Return (X, Y) of the center of cell containing provided text 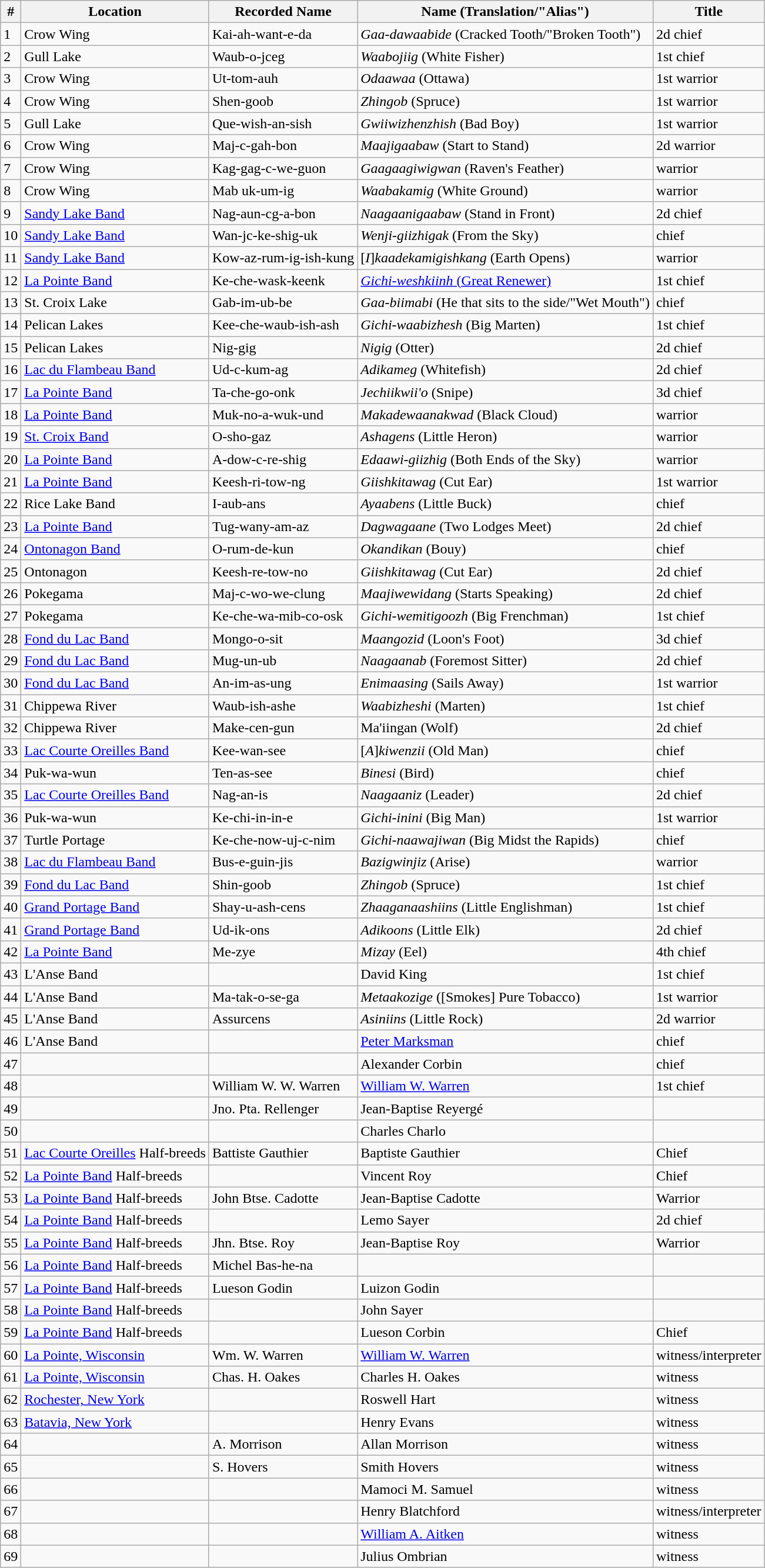
Keesh-re-tow-no (283, 571)
28 (11, 638)
Waabizheshi (Marten) (506, 706)
Asiniins (Little Rock) (506, 1019)
Jno. Pta. Rellenger (283, 1109)
Rice Lake Band (115, 504)
30 (11, 683)
43 (11, 974)
49 (11, 1109)
Lemo Sayer (506, 1220)
Peter Marksman (506, 1042)
A-dow-c-re-shig (283, 459)
Muk-no-a-wuk-und (283, 415)
62 (11, 1400)
45 (11, 1019)
3 (11, 79)
Waub-ish-ashe (283, 706)
11 (11, 258)
Naagaanigaabaw (Stand in Front) (506, 213)
Turtle Portage (115, 840)
13 (11, 303)
1 (11, 34)
Shay-u-ash-cens (283, 907)
59 (11, 1332)
Naagaanab (Foremost Sitter) (506, 661)
John Btse. Cadotte (283, 1198)
Ke-chi-in-in-e (283, 818)
29 (11, 661)
Ta-che-go-onk (283, 392)
65 (11, 1467)
Odaawaa (Ottawa) (506, 79)
Shen-goob (283, 101)
15 (11, 348)
Julius Ombrian (506, 1556)
19 (11, 437)
Dagwagaane (Two Lodges Meet) (506, 526)
21 (11, 482)
Henry Blatchford (506, 1512)
53 (11, 1198)
Gichi-weshkiinh (Great Renewer) (506, 281)
# (11, 12)
Ayaabens (Little Buck) (506, 504)
Zhaaganaashiins (Little Englishman) (506, 907)
37 (11, 840)
Jean-Baptise Roy (506, 1243)
31 (11, 706)
42 (11, 952)
Gichi-naawajiwan (Big Midst the Rapids) (506, 840)
Michel Bas-he-na (283, 1265)
Waub-o-jceg (283, 56)
68 (11, 1534)
[I]kaadekamigishkang (Earth Opens) (506, 258)
Enimaasing (Sails Away) (506, 683)
I-aub-ans (283, 504)
Vincent Roy (506, 1176)
Bazigwinjiz (Arise) (506, 862)
Lac Courte Oreilles Half-breeds (115, 1153)
Maajigaabaw (Start to Stand) (506, 146)
Adikameg (Whitefish) (506, 370)
25 (11, 571)
Maj-c-wo-we-clung (283, 593)
Gaagaagiwigwan (Raven's Feather) (506, 168)
Gaa-biimabi (He that sits to the side/"Wet Mouth") (506, 303)
[A]kiwenzii (Old Man) (506, 750)
16 (11, 370)
2 (11, 56)
Makadewaanakwad (Black Cloud) (506, 415)
Charles Charlo (506, 1131)
Okandikan (Bouy) (506, 549)
David King (506, 974)
Gichi-inini (Big Man) (506, 818)
47 (11, 1064)
Binesi (Bird) (506, 773)
Ontonagon Band (115, 549)
22 (11, 504)
54 (11, 1220)
33 (11, 750)
Edaawi-giizhig (Both Ends of the Sky) (506, 459)
Mizay (Eel) (506, 952)
Mab uk-um-ig (283, 191)
44 (11, 997)
St. Croix Band (115, 437)
8 (11, 191)
Jhn. Btse. Roy (283, 1243)
57 (11, 1287)
Location (115, 12)
9 (11, 213)
50 (11, 1131)
Kee-wan-see (283, 750)
An-im-as-ung (283, 683)
64 (11, 1444)
38 (11, 862)
Bus-e-guin-jis (283, 862)
Jean-Baptise Reyergé (506, 1109)
Shin-goob (283, 885)
40 (11, 907)
Maangozid (Loon's Foot) (506, 638)
56 (11, 1265)
Nigig (Otter) (506, 348)
Mug-un-ub (283, 661)
Naagaaniz (Leader) (506, 795)
Ud-c-kum-ag (283, 370)
St. Croix Lake (115, 303)
O-rum-de-kun (283, 549)
Make-cen-gun (283, 728)
Jean-Baptise Cadotte (506, 1198)
Gichi-waabizhesh (Big Marten) (506, 325)
Keesh-ri-tow-ng (283, 482)
27 (11, 616)
34 (11, 773)
23 (11, 526)
48 (11, 1086)
Nag-aun-cg-a-bon (283, 213)
Batavia, New York (115, 1422)
Ut-tom-auh (283, 79)
55 (11, 1243)
Gichi-wemitigoozh (Big Frenchman) (506, 616)
4th chief (709, 952)
4 (11, 101)
Kag-gag-c-we-guon (283, 168)
5 (11, 124)
Tug-wany-am-az (283, 526)
6 (11, 146)
46 (11, 1042)
20 (11, 459)
35 (11, 795)
John Sayer (506, 1310)
Roswell Hart (506, 1400)
26 (11, 593)
Charles H. Oakes (506, 1377)
S. Hovers (283, 1467)
Waabojiig (White Fisher) (506, 56)
Chas. H. Oakes (283, 1377)
Wenji-giizhigak (From the Sky) (506, 235)
Nag-an-is (283, 795)
18 (11, 415)
Jechiikwii'o (Snipe) (506, 392)
39 (11, 885)
Lueson Corbin (506, 1332)
Ke-che-wask-keenk (283, 281)
Adikoons (Little Elk) (506, 929)
Rochester, New York (115, 1400)
Baptiste Gauthier (506, 1153)
Maajiwewidang (Starts Speaking) (506, 593)
66 (11, 1489)
William A. Aitken (506, 1534)
Gwiiwizhenzhish (Bad Boy) (506, 124)
24 (11, 549)
32 (11, 728)
Ashagens (Little Heron) (506, 437)
41 (11, 929)
60 (11, 1355)
A. Morrison (283, 1444)
Kow-az-rum-ig-ish-kung (283, 258)
Que-wish-an-sish (283, 124)
7 (11, 168)
Nig-gig (283, 348)
Kai-ah-want-e-da (283, 34)
63 (11, 1422)
Ud-ik-ons (283, 929)
Ke-che-wa-mib-co-osk (283, 616)
12 (11, 281)
Luizon Godin (506, 1287)
Title (709, 12)
58 (11, 1310)
Wan-jc-ke-shig-uk (283, 235)
Henry Evans (506, 1422)
Kee-che-waub-ish-ash (283, 325)
36 (11, 818)
Me-zye (283, 952)
Ten-as-see (283, 773)
14 (11, 325)
Mongo-o-sit (283, 638)
Recorded Name (283, 12)
Ma-tak-o-se-ga (283, 997)
Alexander Corbin (506, 1064)
10 (11, 235)
Ontonagon (115, 571)
Lueson Godin (283, 1287)
Metaakozige ([Smokes] Pure Tobacco) (506, 997)
Smith Hovers (506, 1467)
Ma'iingan (Wolf) (506, 728)
Gab-im-ub-be (283, 303)
Allan Morrison (506, 1444)
Wm. W. Warren (283, 1355)
51 (11, 1153)
O-sho-gaz (283, 437)
Battiste Gauthier (283, 1153)
Gaa-dawaabide (Cracked Tooth/"Broken Tooth") (506, 34)
Name (Translation/"Alias") (506, 12)
Waabakamig (White Ground) (506, 191)
Ke-che-now-uj-c-nim (283, 840)
William W. W. Warren (283, 1086)
52 (11, 1176)
69 (11, 1556)
61 (11, 1377)
67 (11, 1512)
Maj-c-gah-bon (283, 146)
Mamoci M. Samuel (506, 1489)
17 (11, 392)
Assurcens (283, 1019)
